Identify which cell holds the provided text, then report its [x, y] central coordinate. 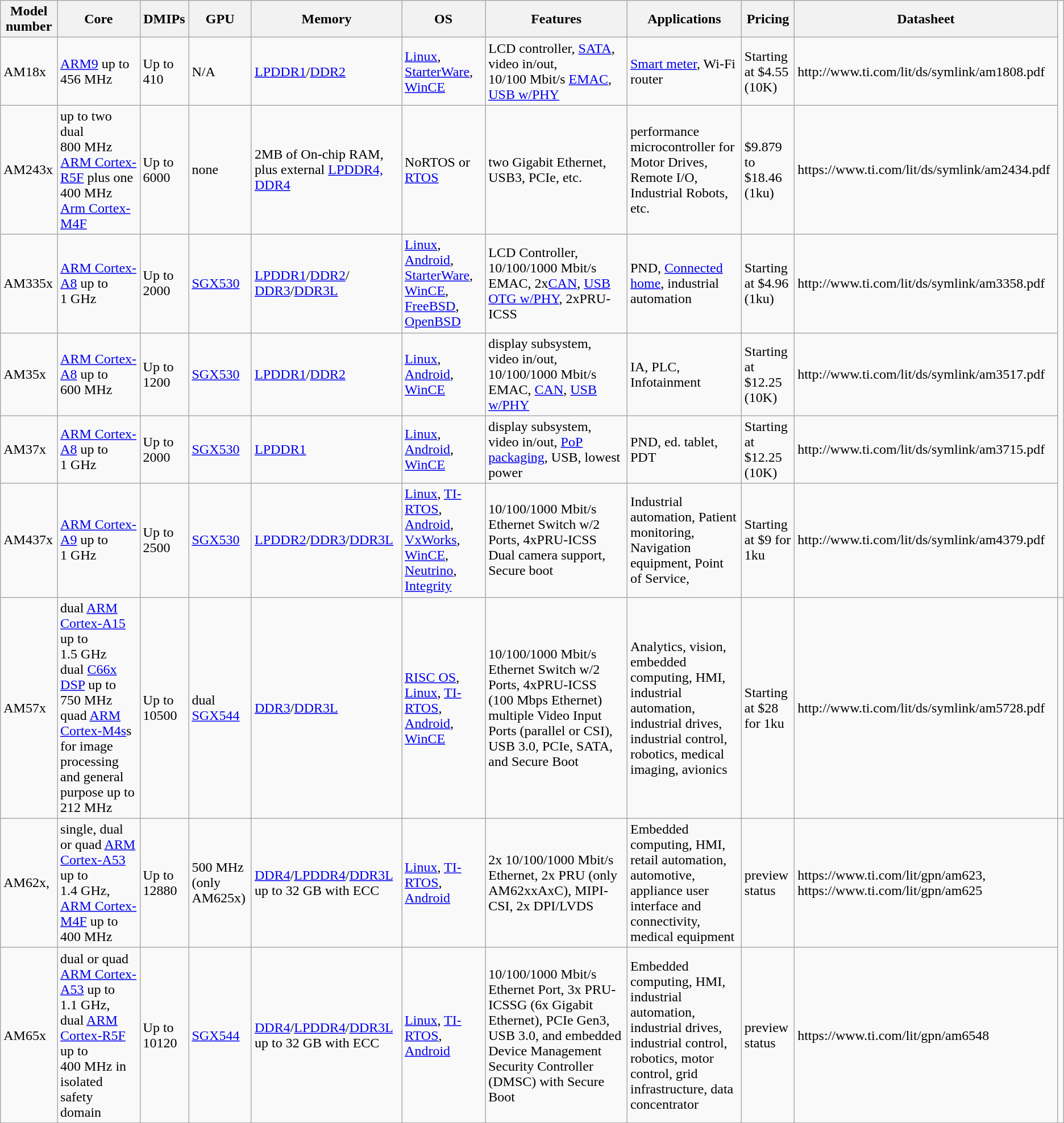
Datasheet [926, 19]
RISC OS, Linux, TI-RTOS, Android, WinCE [443, 707]
Up to 12880 [164, 882]
AM37x [29, 449]
AM437x [29, 540]
Up to 10120 [164, 1035]
DMIPs [164, 19]
http://www.ti.com/lit/ds/symlink/am3715.pdf [926, 449]
AM35x [29, 374]
ARM9 up to 456 MHz [99, 72]
display subsystem, video in/out, PoP packaging, USB, lowest power [556, 449]
Up to 6000 [164, 169]
dual ARM Cortex-A15 up to 1.5 GHzdual C66x DSP up to 750 MHz quad ARM Cortex-M4ss for image processing and general purpose up to 212 MHz [99, 707]
Analytics, vision, embedded computing, HMI, industrial automation, industrial drives, industrial control, robotics, medical imaging, avionics [684, 707]
Linux, StarterWare, WinCE [443, 72]
https://www.ti.com/lit/ds/symlink/am2434.pdf [926, 169]
Model number [29, 19]
Smart meter, Wi-Fi router [684, 72]
NoRTOS or RTOS [443, 169]
PND, Connected home, industrial automation [684, 283]
https://www.ti.com/lit/gpn/am6548 [926, 1035]
Features [556, 19]
500 MHz (only AM625x) [221, 882]
Applications [684, 19]
up to two dual 800 MHz ARM Cortex-R5F plus one 400 MHz Arm Cortex-M4F [99, 169]
2MB of On-chip RAM, plus external LPDDR4, DDR4 [326, 169]
SGX544 [221, 1035]
ARM Cortex-A9 up to 1 GHz [99, 540]
Up to 2500 [164, 540]
Up to 410 [164, 72]
AM243x [29, 169]
http://www.ti.com/lit/ds/symlink/am1808.pdf [926, 72]
Starting at $28 for 1ku [767, 707]
http://www.ti.com/lit/ds/symlink/am3517.pdf [926, 374]
N/A [221, 72]
Starting at $9 for 1ku [767, 540]
http://www.ti.com/lit/ds/symlink/am5728.pdf [926, 707]
none [221, 169]
AM335x [29, 283]
IA, PLC, Infotainment [684, 374]
http://www.ti.com/lit/ds/symlink/am4379.pdf [926, 540]
Memory [326, 19]
performance microcontroller for Motor Drives, Remote I/O, Industrial Robots, etc. [684, 169]
dual SGX544 [221, 707]
dual or quad ARM Cortex-A53 up to 1.1 GHz,dual ARM Cortex-R5F up to 400 MHz in isolated safety domain [99, 1035]
AM65x [29, 1035]
https://www.ti.com/lit/gpn/am623, https://www.ti.com/lit/gpn/am625 [926, 882]
AM62x, [29, 882]
two Gigabit Ethernet, USB3, PCIe, etc. [556, 169]
ARM Cortex-A8 up to 600 MHz [99, 374]
LCD Controller, 10/100/1000 Mbit/s EMAC, 2xCAN, USB OTG w/PHY, 2xPRU-ICSS [556, 283]
GPU [221, 19]
Core [99, 19]
AM18x [29, 72]
OS [443, 19]
Starting at $4.55 (10K) [767, 72]
Up to 10500 [164, 707]
LPDDR1/DDR2/DDR3/DDR3L [326, 283]
LPDDR2/DDR3/DDR3L [326, 540]
Starting at $4.96 (1ku) [767, 283]
AM57x [29, 707]
2x 10/100/1000 Mbit/s Ethernet, 2x PRU (only AM62xxAxC), MIPI-CSI, 2x DPI/LVDS [556, 882]
http://www.ti.com/lit/ds/symlink/am3358.pdf [926, 283]
Pricing [767, 19]
single, dual or quad ARM Cortex-A53 up to 1.4 GHz, ARM Cortex-M4F up to 400 MHz [99, 882]
DDR3/DDR3L [326, 707]
Industrial automation, Patient monitoring, Navigation equipment, Point of Service, [684, 540]
Linux, TI-RTOS, Android, VxWorks, WinCE, Neutrino, Integrity [443, 540]
LPDDR1 [326, 449]
display subsystem, video in/out, 10/100/1000 Mbit/s EMAC, CAN, USB w/PHY [556, 374]
10/100/1000 Mbit/s Ethernet Switch w/2 Ports, 4xPRU-ICSS Dual camera support, Secure boot [556, 540]
Embedded computing, HMI, retail automation, automotive, appliance user interface and connectivity, medical equipment [684, 882]
Up to 1200 [164, 374]
Linux, Android, StarterWare, WinCE, FreeBSD, OpenBSD [443, 283]
LCD controller, SATA, video in/out, 10/100 Mbit/s EMAC, USB w/PHY [556, 72]
PND, ed. tablet, PDT [684, 449]
$9.879 to $18.46 (1ku) [767, 169]
